For the text-containing cell, return its midpoint in [X, Y] coordinate format. 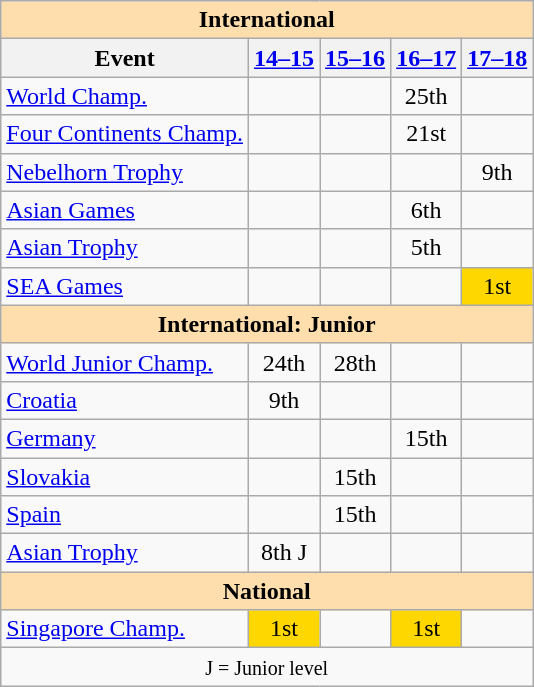
6th [426, 210]
World Junior Champ. [125, 362]
Croatia [125, 400]
Nebelhorn Trophy [125, 172]
28th [356, 362]
Spain [125, 515]
SEA Games [125, 286]
World Champ. [125, 96]
Four Continents Champ. [125, 134]
Event [125, 58]
International [267, 20]
5th [426, 248]
8th J [284, 553]
16–17 [426, 58]
Asian Games [125, 210]
International: Junior [267, 324]
J = Junior level [267, 667]
17–18 [498, 58]
15–16 [356, 58]
Slovakia [125, 477]
24th [284, 362]
Germany [125, 438]
National [267, 591]
21st [426, 134]
14–15 [284, 58]
25th [426, 96]
Singapore Champ. [125, 629]
